Output the (X, Y) coordinate of the center of the cell containing the given text.  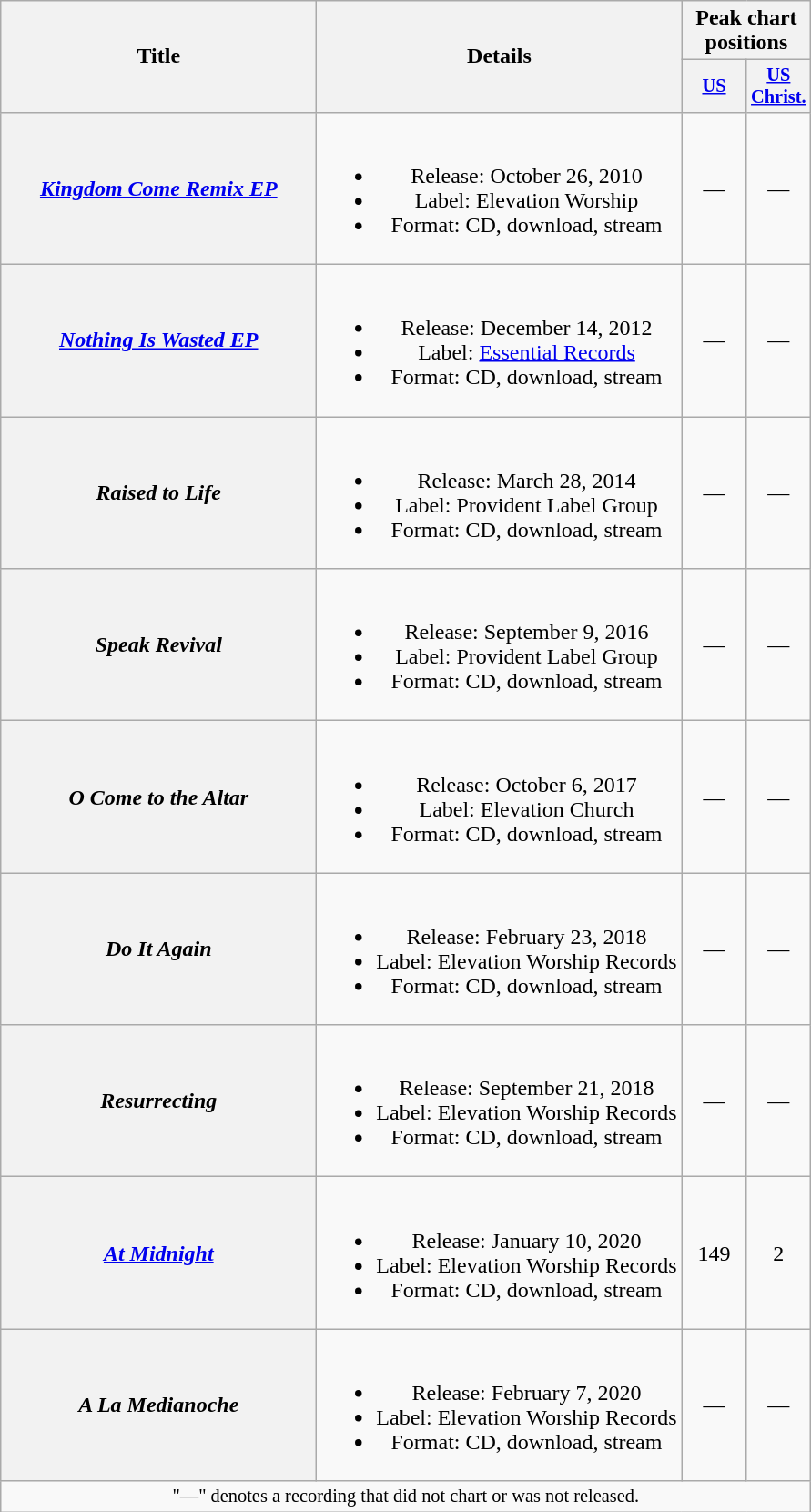
Release: October 26, 2010Label: Elevation WorshipFormat: CD, download, stream (499, 188)
US (714, 86)
Release: December 14, 2012Label: Essential RecordsFormat: CD, download, stream (499, 340)
Nothing Is Wasted EP (158, 340)
Release: January 10, 2020Label: Elevation Worship RecordsFormat: CD, download, stream (499, 1253)
Title (158, 56)
Release: March 28, 2014Label: Provident Label GroupFormat: CD, download, stream (499, 493)
Peak chart positions (746, 31)
USChrist. (779, 86)
O Come to the Altar (158, 797)
Raised to Life (158, 493)
Release: February 23, 2018Label: Elevation Worship RecordsFormat: CD, download, stream (499, 949)
Release: September 9, 2016Label: Provident Label GroupFormat: CD, download, stream (499, 644)
149 (714, 1253)
Kingdom Come Remix EP (158, 188)
"—" denotes a recording that did not chart or was not released. (406, 1497)
Release: October 6, 2017Label: Elevation ChurchFormat: CD, download, stream (499, 797)
A La Medianoche (158, 1405)
Details (499, 56)
Release: February 7, 2020Label: Elevation Worship RecordsFormat: CD, download, stream (499, 1405)
2 (779, 1253)
Speak Revival (158, 644)
Release: September 21, 2018Label: Elevation Worship RecordsFormat: CD, download, stream (499, 1101)
At Midnight (158, 1253)
Do It Again (158, 949)
Resurrecting (158, 1101)
